Extract the [x, y] coordinate from the center of the cell holding the provided text.  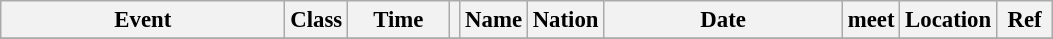
Ref [1024, 20]
meet [870, 20]
Nation [565, 20]
Class [316, 20]
Location [948, 20]
Event [143, 20]
Date [724, 20]
Time [398, 20]
Name [494, 20]
